Output the [X, Y] coordinate of the center of the cell containing the given text.  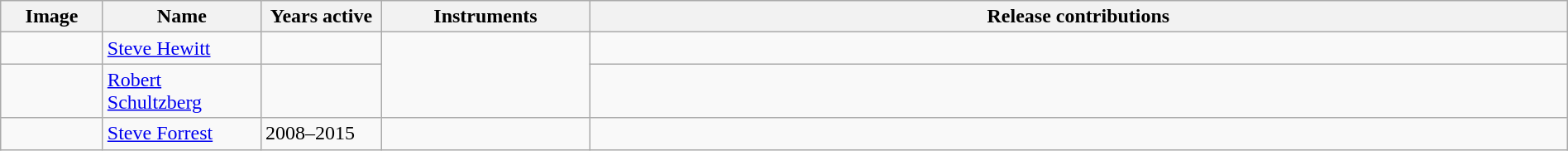
2008–2015 [321, 134]
Steve Forrest [182, 134]
Release contributions [1078, 17]
Steve Hewitt [182, 48]
Name [182, 17]
Robert Schultzberg [182, 91]
Instruments [485, 17]
Years active [321, 17]
Image [52, 17]
